Identify which cell holds the provided text, then report its [X, Y] central coordinate. 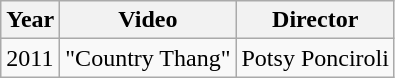
Video [148, 20]
2011 [30, 58]
Year [30, 20]
Director [315, 20]
"Country Thang" [148, 58]
Potsy Ponciroli [315, 58]
